Locate the cell with the specified text and output its [X, Y] center coordinate. 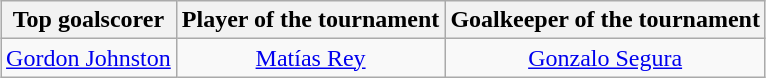
Gonzalo Segura [606, 58]
Top goalscorer [89, 20]
Player of the tournament [310, 20]
Matías Rey [310, 58]
Goalkeeper of the tournament [606, 20]
Gordon Johnston [89, 58]
